Capture the cell that displays the provided text and extract its (x, y) central coordinate. 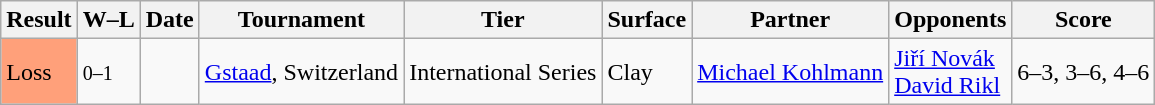
0–1 (108, 72)
W–L (108, 20)
Score (1084, 20)
Gstaad, Switzerland (301, 72)
Michael Kohlmann (790, 72)
International Series (503, 72)
Opponents (950, 20)
Loss (39, 72)
Partner (790, 20)
Result (39, 20)
Tier (503, 20)
Tournament (301, 20)
Clay (647, 72)
Surface (647, 20)
Date (170, 20)
6–3, 3–6, 4–6 (1084, 72)
Jiří Novák David Rikl (950, 72)
